Output the (x, y) coordinate of the center of the cell containing the given text.  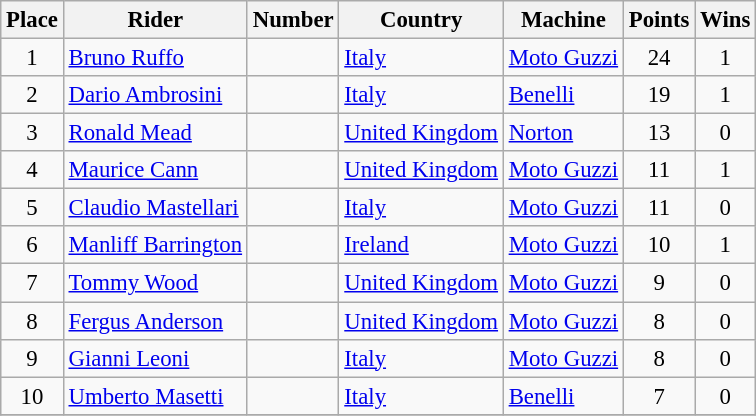
Claudio Mastellari (155, 208)
Ronald Mead (155, 133)
Maurice Cann (155, 170)
3 (32, 133)
Machine (563, 20)
Rider (155, 20)
Ireland (421, 245)
Umberto Masetti (155, 396)
Bruno Ruffo (155, 58)
Points (658, 20)
2 (32, 95)
Manliff Barrington (155, 245)
Place (32, 20)
5 (32, 208)
19 (658, 95)
Gianni Leoni (155, 358)
6 (32, 245)
Fergus Anderson (155, 321)
24 (658, 58)
Number (293, 20)
Dario Ambrosini (155, 95)
Country (421, 20)
13 (658, 133)
Tommy Wood (155, 283)
Wins (726, 20)
Norton (563, 133)
4 (32, 170)
